Extract the [x, y] coordinate from the center of the cell holding the provided text.  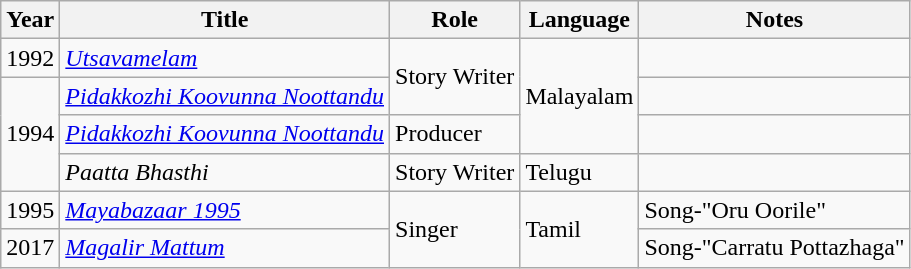
1992 [30, 58]
Telugu [580, 172]
Title [225, 20]
Role [455, 20]
Singer [455, 229]
Producer [455, 134]
Paatta Bhasthi [225, 172]
Language [580, 20]
Notes [774, 20]
Malayalam [580, 96]
1994 [30, 134]
2017 [30, 248]
Utsavamelam [225, 58]
Tamil [580, 229]
Song-"Oru Oorile" [774, 210]
Year [30, 20]
Mayabazaar 1995 [225, 210]
Magalir Mattum [225, 248]
1995 [30, 210]
Song-"Carratu Pottazhaga" [774, 248]
